Determine the [X, Y] coordinate at the center of the cell enclosing the given text.  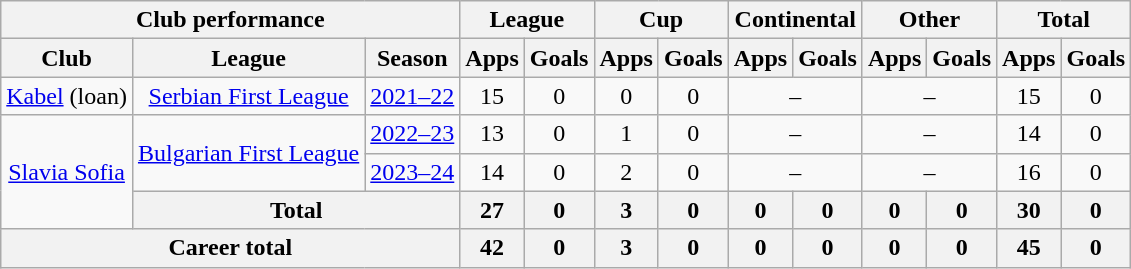
13 [492, 134]
Other [929, 20]
45 [1029, 248]
Bulgarian First League [248, 153]
Career total [230, 248]
2023–24 [412, 172]
2 [626, 172]
30 [1029, 210]
1 [626, 134]
Cup [661, 20]
Kabel (loan) [67, 96]
Continental [795, 20]
16 [1029, 172]
Season [412, 58]
Serbian First League [248, 96]
2021–22 [412, 96]
27 [492, 210]
Slavia Sofia [67, 172]
Club performance [230, 20]
42 [492, 248]
2022–23 [412, 134]
Club [67, 58]
